Provide the [X, Y] coordinate of the cell's center where the given text is located.  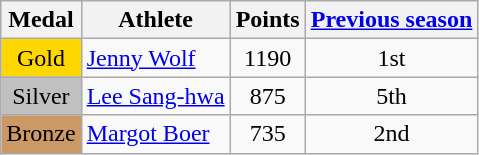
Margot Boer [156, 134]
875 [268, 96]
Medal [41, 20]
5th [392, 96]
1st [392, 58]
Jenny Wolf [156, 58]
2nd [392, 134]
735 [268, 134]
Gold [41, 58]
Previous season [392, 20]
Points [268, 20]
Lee Sang-hwa [156, 96]
Athlete [156, 20]
Bronze [41, 134]
Silver [41, 96]
1190 [268, 58]
